Output the [X, Y] coordinate of the center of the cell containing the given text.  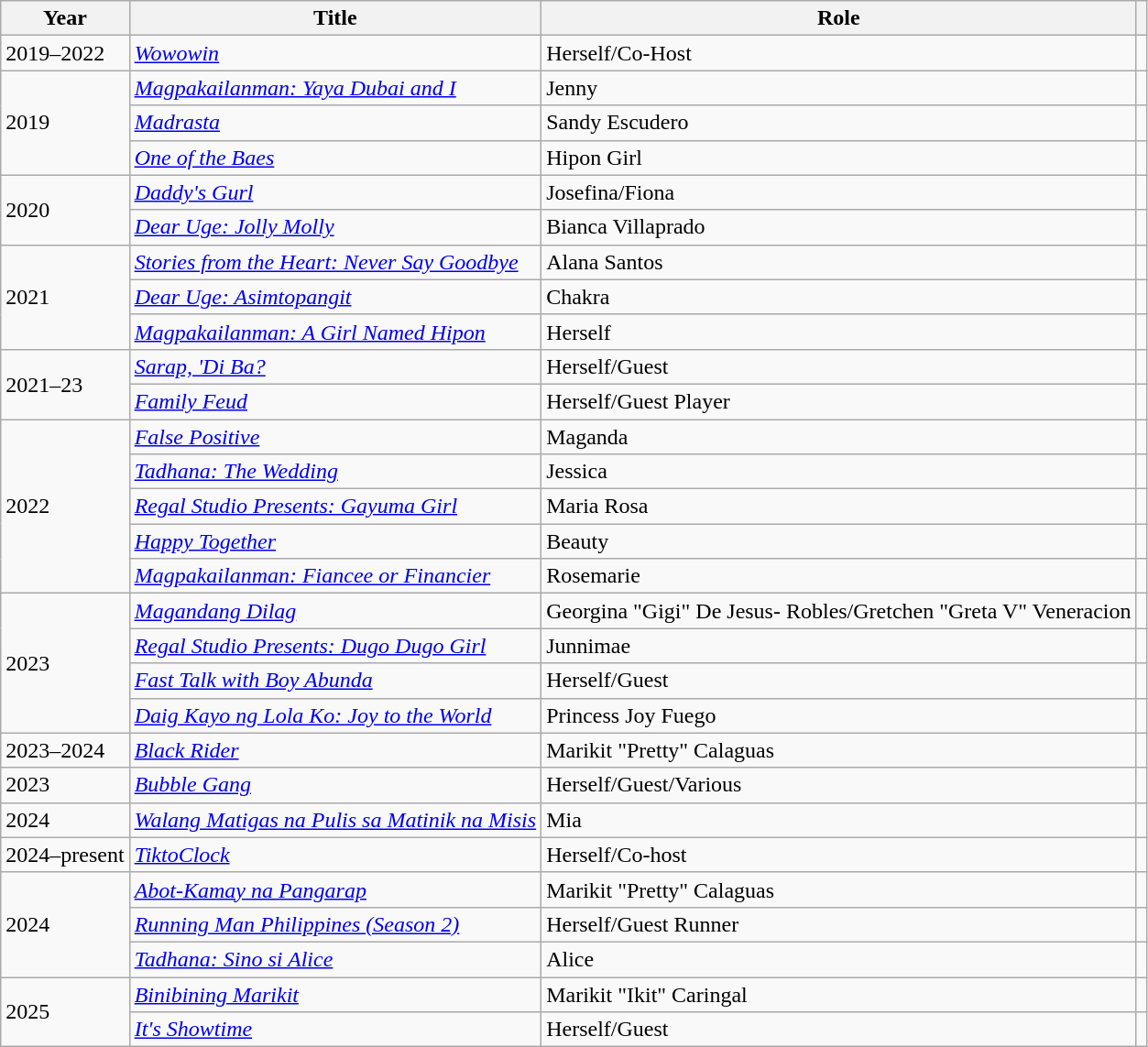
Magpakailanman: Fiancee or Financier [335, 576]
False Positive [335, 437]
Herself/Guest Runner [839, 924]
2021 [65, 297]
Regal Studio Presents: Dugo Dugo Girl [335, 646]
Magpakailanman: Yaya Dubai and I [335, 88]
2019–2022 [65, 53]
Happy Together [335, 541]
It's Showtime [335, 1030]
Family Feud [335, 401]
2019 [65, 123]
Herself/Guest Player [839, 401]
Magpakailanman: A Girl Named Hipon [335, 332]
Hipon Girl [839, 158]
Georgina "Gigi" De Jesus- Robles/Gretchen "Greta V" Veneracion [839, 611]
2025 [65, 1011]
Sarap, 'Di Ba? [335, 366]
Wowowin [335, 53]
Rosemarie [839, 576]
Herself/Co-host [839, 855]
Jessica [839, 472]
Beauty [839, 541]
2020 [65, 210]
Herself [839, 332]
Marikit "Ikit" Caringal [839, 994]
Bubble Gang [335, 785]
Maganda [839, 437]
Abot-Kamay na Pangarap [335, 889]
Tadhana: Sino si Alice [335, 959]
Chakra [839, 297]
Running Man Philippines (Season 2) [335, 924]
Tadhana: The Wedding [335, 472]
Jenny [839, 88]
Junnimae [839, 646]
Dear Uge: Asimtopangit [335, 297]
Walang Matigas na Pulis sa Matinik na Misis [335, 820]
Alice [839, 959]
Madrasta [335, 123]
Regal Studio Presents: Gayuma Girl [335, 507]
Mia [839, 820]
Stories from the Heart: Never Say Goodbye [335, 262]
Role [839, 18]
2024–present [65, 855]
Herself/Co-Host [839, 53]
One of the Baes [335, 158]
Herself/Guest/Various [839, 785]
2021–23 [65, 384]
Sandy Escudero [839, 123]
Maria Rosa [839, 507]
Black Rider [335, 750]
TiktoClock [335, 855]
Year [65, 18]
2023–2024 [65, 750]
Princess Joy Fuego [839, 715]
Daig Kayo ng Lola Ko: Joy to the World [335, 715]
Alana Santos [839, 262]
Josefina/Fiona [839, 192]
Daddy's Gurl [335, 192]
Bianca Villaprado [839, 227]
Dear Uge: Jolly Molly [335, 227]
Fast Talk with Boy Abunda [335, 681]
Magandang Dilag [335, 611]
Title [335, 18]
Binibining Marikit [335, 994]
2022 [65, 507]
